Determine the [x, y] coordinate at the center of the cell enclosing the given text.  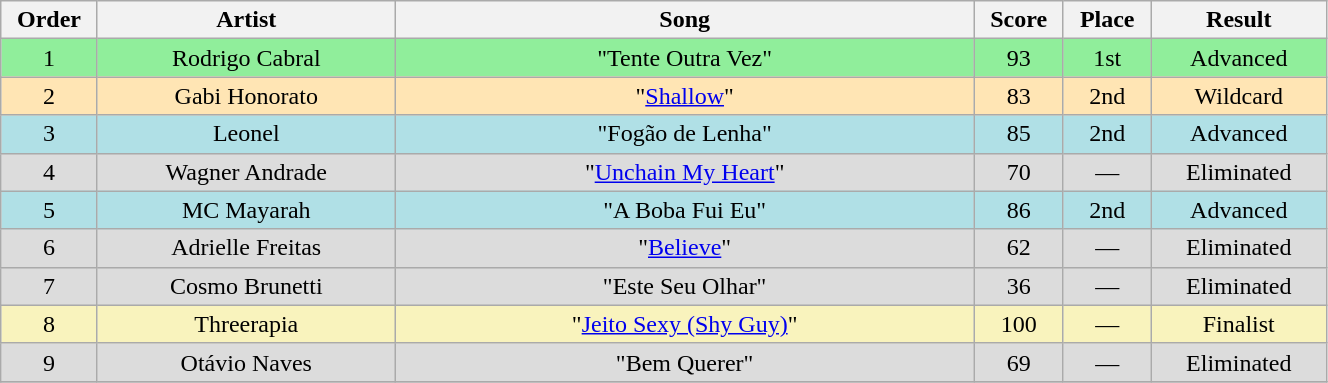
"Unchain My Heart" [684, 172]
"A Boba Fui Eu" [684, 210]
4 [49, 172]
Wildcard [1238, 96]
Leonel [246, 134]
Rodrigo Cabral [246, 58]
6 [49, 248]
1st [1107, 58]
7 [49, 286]
Finalist [1238, 324]
36 [1018, 286]
Threerapia [246, 324]
9 [49, 362]
Result [1238, 20]
5 [49, 210]
Cosmo Brunetti [246, 286]
70 [1018, 172]
62 [1018, 248]
"Believe" [684, 248]
"Este Seu Olhar" [684, 286]
Adrielle Freitas [246, 248]
"Tente Outra Vez" [684, 58]
Song [684, 20]
"Fogão de Lenha" [684, 134]
Score [1018, 20]
Otávio Naves [246, 362]
8 [49, 324]
Place [1107, 20]
"Bem Querer" [684, 362]
Gabi Honorato [246, 96]
Artist [246, 20]
93 [1018, 58]
1 [49, 58]
3 [49, 134]
2 [49, 96]
"Shallow" [684, 96]
Order [49, 20]
86 [1018, 210]
83 [1018, 96]
69 [1018, 362]
100 [1018, 324]
85 [1018, 134]
"Jeito Sexy (Shy Guy)" [684, 324]
MC Mayarah [246, 210]
Wagner Andrade [246, 172]
